Determine the (X, Y) coordinate at the center of the cell enclosing the given text.  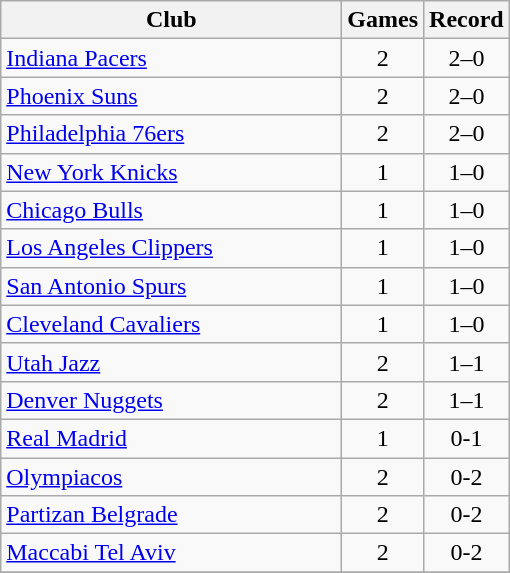
Club (172, 20)
Chicago Bulls (172, 210)
Partizan Belgrade (172, 515)
Los Angeles Clippers (172, 248)
Cleveland Cavaliers (172, 324)
San Antonio Spurs (172, 286)
Phoenix Suns (172, 96)
Games (383, 20)
New York Knicks (172, 172)
Philadelphia 76ers (172, 134)
Record (467, 20)
Indiana Pacers (172, 58)
0-1 (467, 438)
Real Madrid (172, 438)
Maccabi Tel Aviv (172, 553)
Olympiacos (172, 477)
Denver Nuggets (172, 400)
Utah Jazz (172, 362)
